Return the [x, y] coordinate for the center point of the cell that contains the specified text.  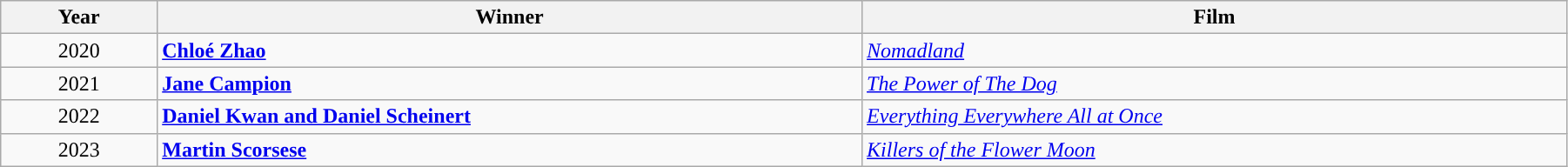
2020 [79, 50]
Daniel Kwan and Daniel Scheinert [510, 117]
Martin Scorsese [510, 150]
2021 [79, 83]
2022 [79, 117]
Year [79, 17]
Film [1215, 17]
Killers of the Flower Moon [1215, 150]
Winner [510, 17]
Everything Everywhere All at Once [1215, 117]
Jane Campion [510, 83]
Chloé Zhao [510, 50]
The Power of The Dog [1215, 83]
Nomadland [1215, 50]
2023 [79, 150]
